Find where the given text appears and provide that cell's center as (x, y) coordinate. 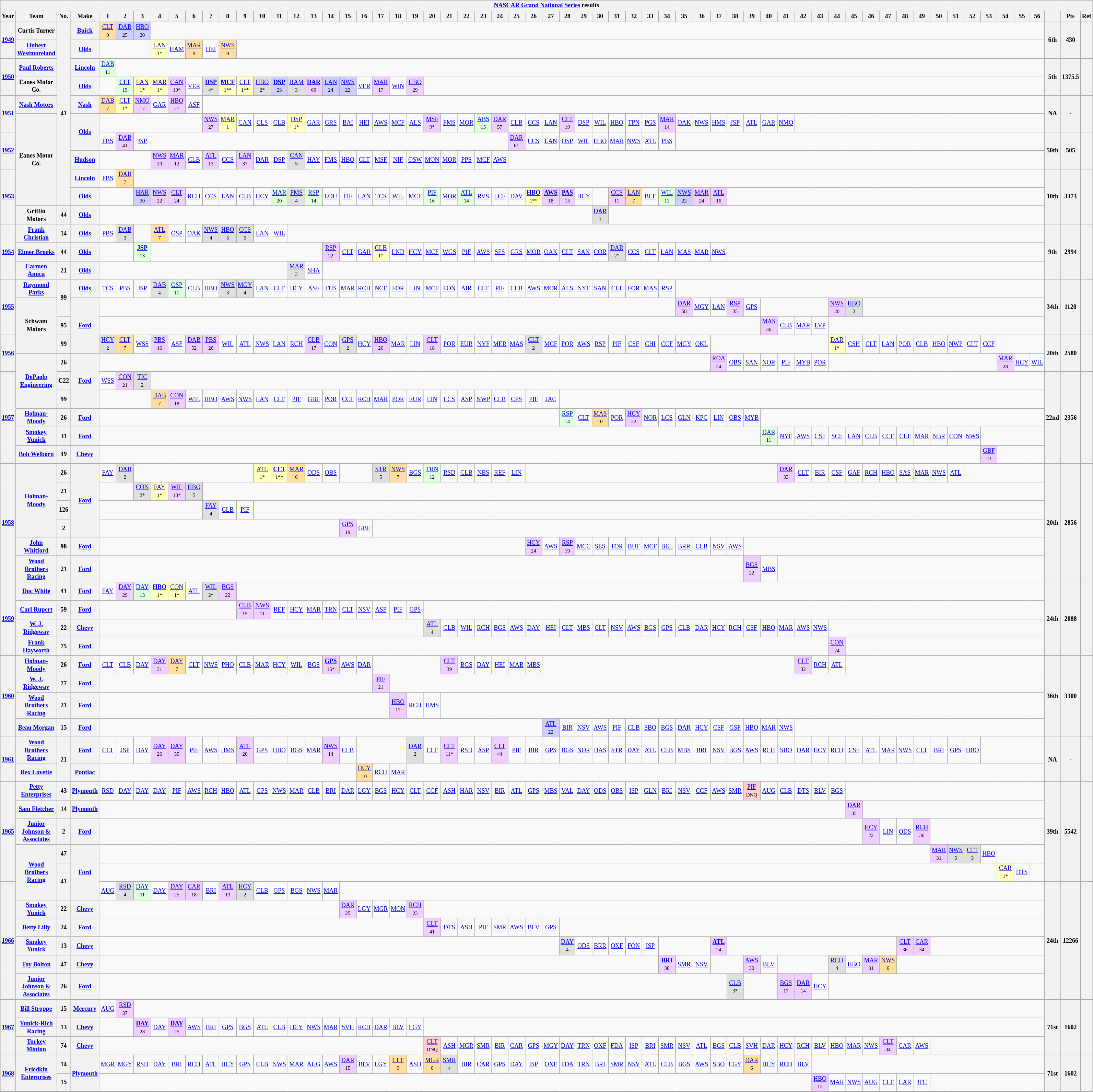
95 (64, 326)
Schwam Motors (36, 325)
12 (296, 16)
HAM3 (296, 86)
WGS (449, 252)
TRN12 (432, 473)
430 (1070, 40)
Bob Welborn (36, 455)
6th (1053, 40)
Nash (85, 105)
MAS10 (600, 418)
34 (667, 16)
Mercury (85, 1009)
AIR (467, 289)
MCC (584, 547)
JFC (922, 1083)
1959 (8, 619)
PBS16 (160, 344)
OSP (177, 233)
1961 (8, 759)
Frank Hayworth (36, 647)
CHI (650, 344)
DAY31 (160, 665)
1965 (8, 831)
Bill Stroppe (36, 1009)
DAY11 (143, 891)
ATL20 (245, 750)
DAB4 (160, 289)
Carl Rupert (36, 609)
CLT44 (500, 750)
CAN19* (177, 86)
HBO17 (398, 706)
No. (64, 16)
DAB11 (108, 68)
GAF (854, 473)
50th (1053, 150)
36 (702, 16)
OSP11 (177, 289)
CLT41 (432, 928)
BGS17 (786, 987)
SMR4 (449, 1064)
NWS5 (956, 854)
28 (567, 16)
CLT15 (125, 86)
2088 (1070, 619)
51 (956, 16)
1956 (8, 353)
AWS30 (752, 964)
LVP (820, 326)
HBO2* (262, 86)
Betty Lilly (36, 928)
DSP4* (211, 86)
CLT32 (803, 665)
RVS (483, 197)
OKL (702, 344)
NBR (939, 436)
ABS15 (483, 123)
CLT1* (125, 105)
NWS27 (211, 123)
SFS (500, 252)
DSP23 (279, 86)
37 (718, 16)
DAR25 (348, 909)
55 (1022, 16)
ATL1* (262, 473)
1952 (8, 150)
29 (584, 16)
59 (64, 609)
Paul Roberts (36, 68)
DAY29 (125, 591)
1957 (8, 418)
54 (1006, 16)
MAR14 (667, 123)
MSF (381, 160)
DAR2 (415, 750)
Ref (1086, 16)
GPS19 (348, 528)
34th (1053, 307)
RSP35 (735, 307)
PIFDNQ (752, 791)
50 (939, 16)
1951 (8, 114)
SCF (837, 436)
HBO2 (854, 307)
DAY55 (177, 750)
NCF (381, 289)
42 (803, 16)
MGR6 (432, 1064)
DAY28 (143, 1027)
NWS7 (398, 473)
MAR12 (177, 160)
CLT3 (972, 854)
PIF16 (432, 197)
DAR6 (752, 1064)
MAR28 (1006, 362)
5542 (1070, 831)
17 (381, 16)
1953 (8, 196)
John Whitford (36, 547)
PPS (467, 160)
5th (1053, 77)
Griffin Motors (36, 215)
DAY7 (177, 665)
Petty Enterprises (36, 791)
16 (364, 16)
MAR3 (296, 270)
DAR61 (517, 141)
33 (650, 16)
Pts (1070, 16)
1960 (8, 696)
JSP13 (143, 252)
RSP19 (567, 547)
46 (871, 16)
MGY4 (245, 289)
CLT18 (432, 344)
CON1* (177, 591)
FAY4 (211, 510)
1958 (8, 523)
BAI (348, 123)
NWS4 (211, 233)
1967 (8, 1027)
53 (989, 16)
32 (634, 16)
Team (36, 16)
38 (735, 16)
SLS (600, 547)
Doc White (36, 591)
PAS15 (567, 197)
19 (415, 16)
DAR35 (854, 809)
ATL14 (467, 197)
DAY4 (567, 946)
HAR (467, 791)
2580 (1070, 353)
NWS11 (262, 609)
Turkey Minton (36, 1046)
HBO26 (381, 344)
CLT19 (567, 123)
1 (108, 16)
PHO (228, 665)
Rex Lovette (36, 772)
STR (617, 750)
RSD4 (125, 891)
KPC (702, 418)
HBO20 (143, 31)
18 (398, 16)
WIL2* (211, 591)
RCH4 (837, 964)
BRI30 (667, 964)
CAR34 (922, 946)
DAR1* (837, 344)
CAR1* (1006, 872)
10 (262, 16)
PIF21 (381, 683)
SHA (314, 270)
OSW (415, 160)
ROA24 (718, 362)
CLT39 (449, 665)
23 (483, 16)
DAR15 (348, 1064)
1375.5 (1070, 77)
RCH36 (922, 832)
HAS (600, 750)
HCY10 (364, 772)
HAY (314, 160)
DAB3 (125, 233)
CLT7 (125, 344)
CCS5 (245, 233)
LAN37 (245, 160)
1120 (1070, 307)
6 (194, 16)
TIC2 (143, 381)
LAN24 (331, 86)
CAR18 (194, 891)
MAR20 (279, 197)
WIN (398, 86)
CSH (854, 344)
LAN7 (634, 197)
DAR11 (769, 436)
39 (752, 16)
MAR17 (381, 86)
Nash Motors (36, 105)
CAN (245, 123)
MAR24 (702, 197)
35 (684, 16)
56 (1037, 16)
2356 (1070, 418)
Sam Fletcher (36, 809)
DSP1* (296, 123)
DAR14 (803, 987)
CLTDNQ (432, 1046)
TPN (634, 123)
36th (1053, 696)
BUF (634, 547)
MAR6 (296, 473)
Raymond Parks (36, 289)
CLS (262, 123)
DAR58 (684, 307)
4 (160, 16)
74 (64, 1046)
Hudson (85, 160)
Buick (85, 31)
ATL24 (718, 946)
WIL11 (667, 197)
DAR60 (314, 86)
CON24 (837, 647)
12266 (1070, 940)
HAR30 (143, 197)
JAC (551, 399)
1955 (8, 307)
Carmen Amica (36, 270)
NASCAR Grand National Series results (546, 5)
2994 (1070, 252)
RCH23 (415, 909)
Friedkin Enterprises (36, 1073)
NMO (786, 123)
Curtis Turner (36, 31)
NIF (398, 160)
RSP22 (331, 252)
9th (1053, 252)
NBS (483, 473)
CON18 (177, 399)
CLB15 (245, 609)
MAR9 (194, 49)
DAV (517, 197)
CON21 (125, 381)
GPS16* (331, 665)
BEL (667, 547)
Beau Morgan (36, 728)
MAR1 (228, 123)
NWS9 (228, 49)
LCF (500, 197)
DAR2* (617, 252)
CLB3* (735, 987)
CCS11 (617, 197)
GBF23 (989, 455)
MER (500, 344)
126 (64, 510)
2856 (1070, 523)
COR (600, 252)
48 (905, 16)
HBO1** (533, 197)
HBO29 (415, 86)
DAY26 (160, 750)
CLT36 (905, 946)
40 (769, 16)
MAS36 (769, 326)
Yunick-Rich Racing (36, 1027)
39th (1053, 831)
LND (398, 252)
DePaolo Engineering (36, 381)
SAS (905, 473)
FAY1* (160, 491)
CLB1* (381, 252)
Hubert Westmoreland (36, 49)
NWS14 (331, 750)
CLT34 (888, 1046)
VAL (567, 791)
HCY24 (533, 547)
GPS2 (348, 344)
BLF (650, 197)
505 (1070, 150)
MAR1* (160, 86)
DAB2 (125, 473)
DAB41 (125, 141)
52 (972, 16)
PBS20 (211, 344)
Pontiac (85, 772)
MSF9* (432, 123)
CLT11* (449, 750)
3300 (1070, 696)
DAY13 (143, 591)
TOR (617, 547)
AWS18 (551, 197)
TUS (331, 289)
Make (85, 16)
DAR3 (600, 215)
CLB17 (314, 344)
20 (432, 16)
C22 (64, 381)
WIL13* (177, 491)
NWS6 (888, 964)
CON2* (143, 491)
1954 (8, 252)
HBO13 (820, 1083)
MAB (517, 665)
30 (600, 16)
ATL22 (551, 728)
ATL7 (160, 233)
1949 (8, 40)
25 (517, 16)
ATL4 (432, 628)
DAB25 (125, 31)
CAN5 (296, 160)
HBO1* (160, 591)
1968 (8, 1073)
22nd (1053, 418)
DAB52 (194, 344)
HAM (177, 49)
CLT24 (177, 197)
Frank Christian (36, 233)
10th (1053, 196)
GSP (735, 728)
MCF1** (228, 86)
CLT2 (533, 344)
3 (143, 16)
FIF (348, 197)
CPS (517, 399)
NMO17 (143, 105)
PMS4 (296, 197)
STR5 (381, 473)
1966 (8, 940)
HBO27 (177, 105)
Elmer Brooks (36, 252)
DAR33 (786, 473)
LOU (331, 197)
98 (64, 547)
PGS (650, 123)
75 (64, 647)
DAR57 (500, 123)
3373 (1070, 196)
11 (279, 16)
NWS3 (228, 289)
5 (177, 16)
ATL16 (718, 197)
27 (551, 16)
7 (211, 16)
Toy Bolton (36, 964)
8 (228, 16)
Year (8, 16)
1950 (8, 77)
RSD37 (125, 1009)
9 (245, 16)
45 (854, 16)
77 (64, 683)
